Output the [x, y] coordinate of the center of the cell containing the given text.  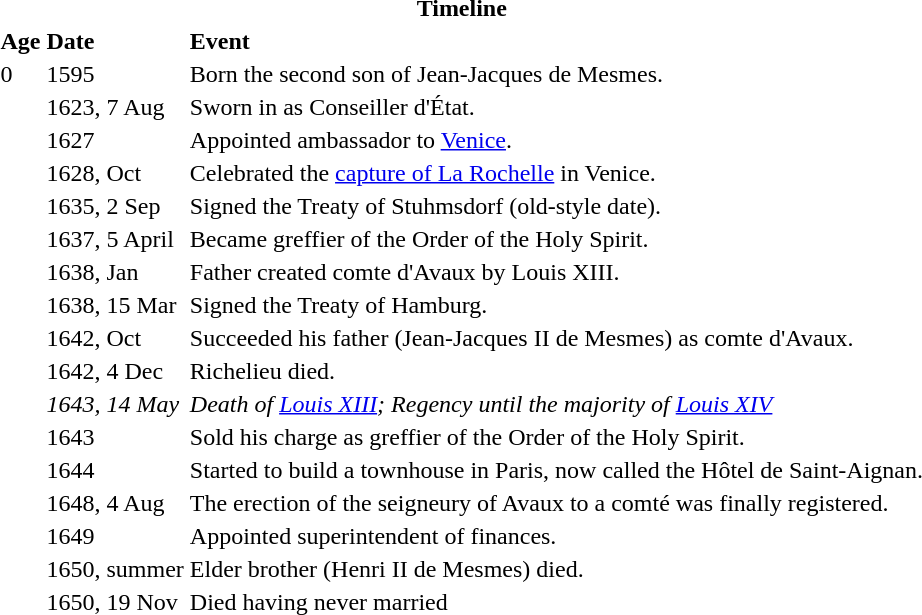
1644 [115, 470]
1642, 4 Dec [115, 371]
1637, 5 April [115, 239]
1627 [115, 140]
1623, 7 Aug [115, 107]
1635, 2 Sep [115, 206]
Date [115, 41]
1643, 14 May [115, 404]
1638, Jan [115, 272]
1643 [115, 437]
1650, summer [115, 569]
1595 [115, 74]
1642, Oct [115, 338]
1648, 4 Aug [115, 503]
1628, Oct [115, 173]
1638, 15 Mar [115, 305]
1649 [115, 536]
